Scan for the cell matching the given text and deliver its (X, Y) coordinate at center. 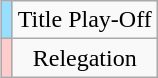
Relegation (84, 58)
Title Play-Off (84, 20)
